Provide the (X, Y) coordinate of the cell's center where the given text is located.  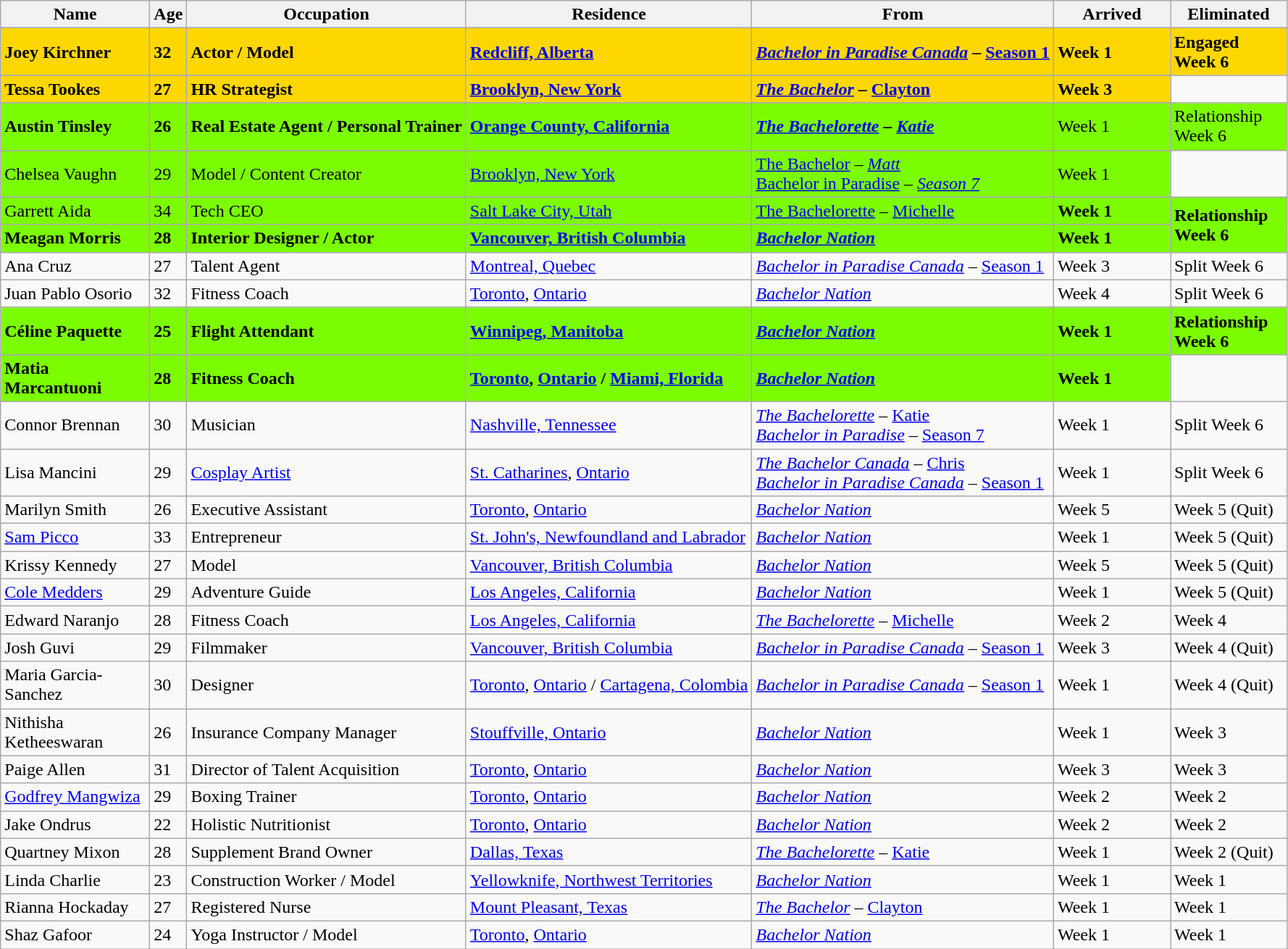
From (903, 14)
Executive Assistant (326, 510)
Dallas, Texas (609, 852)
22 (168, 824)
Stouffville, Ontario (609, 732)
Filmmaker (326, 648)
Connor Brennan (75, 425)
Designer (326, 685)
Occupation (326, 14)
Linda Charlie (75, 879)
Joey Kirchner (75, 52)
The Bachelorette – KatieBachelor in Paradise – Season 7 (903, 425)
31 (168, 769)
Ana Cruz (75, 266)
Céline Paquette (75, 330)
Paige Allen (75, 769)
Garrett Aida (75, 211)
Austin Tinsley (75, 126)
Shaz Gafoor (75, 935)
Eliminated (1229, 14)
Residence (609, 14)
Musician (326, 425)
Model (326, 565)
Entrepreneur (326, 538)
Orange County, California (609, 126)
Krissy Kennedy (75, 565)
Toronto, Ontario / Cartagena, Colombia (609, 685)
Cosplay Artist (326, 472)
Rianna Hockaday (75, 907)
Insurance Company Manager (326, 732)
Supplement Brand Owner (326, 852)
Chelsea Vaughn (75, 174)
Arrived (1111, 14)
Real Estate Agent / Personal Trainer (326, 126)
Construction Worker / Model (326, 879)
Nashville, Tennessee (609, 425)
Week 2 (Quit) (1229, 852)
Marilyn Smith (75, 510)
Cole Medders (75, 593)
Godfrey Mangwiza (75, 797)
Toronto, Ontario / Miami, Florida (609, 378)
Yellowknife, Northwest Territories (609, 879)
St. Catharines, Ontario (609, 472)
Interior Designer / Actor (326, 238)
HR Strategist (326, 89)
Registered Nurse (326, 907)
Director of Talent Acquisition (326, 769)
33 (168, 538)
Edward Naranjo (75, 620)
Name (75, 14)
Tech CEO (326, 211)
24 (168, 935)
Maria Garcia-Sanchez (75, 685)
The Bachelor – MattBachelor in Paradise – Season 7 (903, 174)
Winnipeg, Manitoba (609, 330)
Montreal, Quebec (609, 266)
Redcliff, Alberta (609, 52)
St. John's, Newfoundland and Labrador (609, 538)
Model / Content Creator (326, 174)
Sam Picco (75, 538)
Actor / Model (326, 52)
Salt Lake City, Utah (609, 211)
Meagan Morris (75, 238)
Age (168, 14)
Nithisha Ketheeswaran (75, 732)
Mount Pleasant, Texas (609, 907)
Holistic Nutritionist (326, 824)
Tessa Tookes (75, 89)
Flight Attendant (326, 330)
Matia Marcantuoni (75, 378)
Juan Pablo Osorio (75, 293)
Adventure Guide (326, 593)
Yoga Instructor / Model (326, 935)
Quartney Mixon (75, 852)
23 (168, 879)
Talent Agent (326, 266)
Boxing Trainer (326, 797)
The Bachelor Canada – ChrisBachelor in Paradise Canada – Season 1 (903, 472)
Engaged Week 6 (1229, 52)
Josh Guvi (75, 648)
25 (168, 330)
Lisa Mancini (75, 472)
34 (168, 211)
Jake Ondrus (75, 824)
